Extract the [x, y] coordinate from the center of the cell holding the provided text.  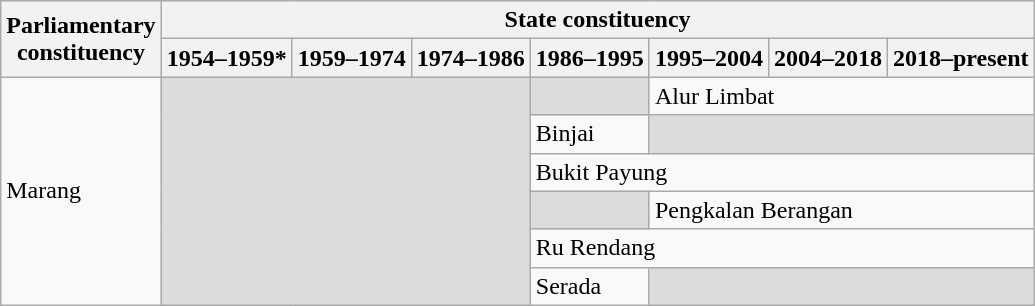
Alur Limbat [842, 96]
Serada [590, 286]
1986–1995 [590, 58]
1995–2004 [708, 58]
2018–present [960, 58]
Pengkalan Berangan [842, 210]
1954–1959* [226, 58]
Binjai [590, 134]
Marang [81, 191]
1959–1974 [352, 58]
Bukit Payung [782, 172]
2004–2018 [828, 58]
1974–1986 [470, 58]
Parliamentaryconstituency [81, 39]
State constituency [598, 20]
Ru Rendang [782, 248]
